Scan for the cell matching the given text and deliver its [x, y] coordinate at center. 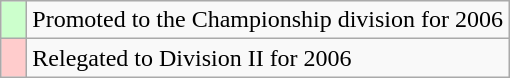
Relegated to Division II for 2006 [268, 58]
Promoted to the Championship division for 2006 [268, 20]
